Search for the cell housing the specified text and yield its [X, Y] center coordinate. 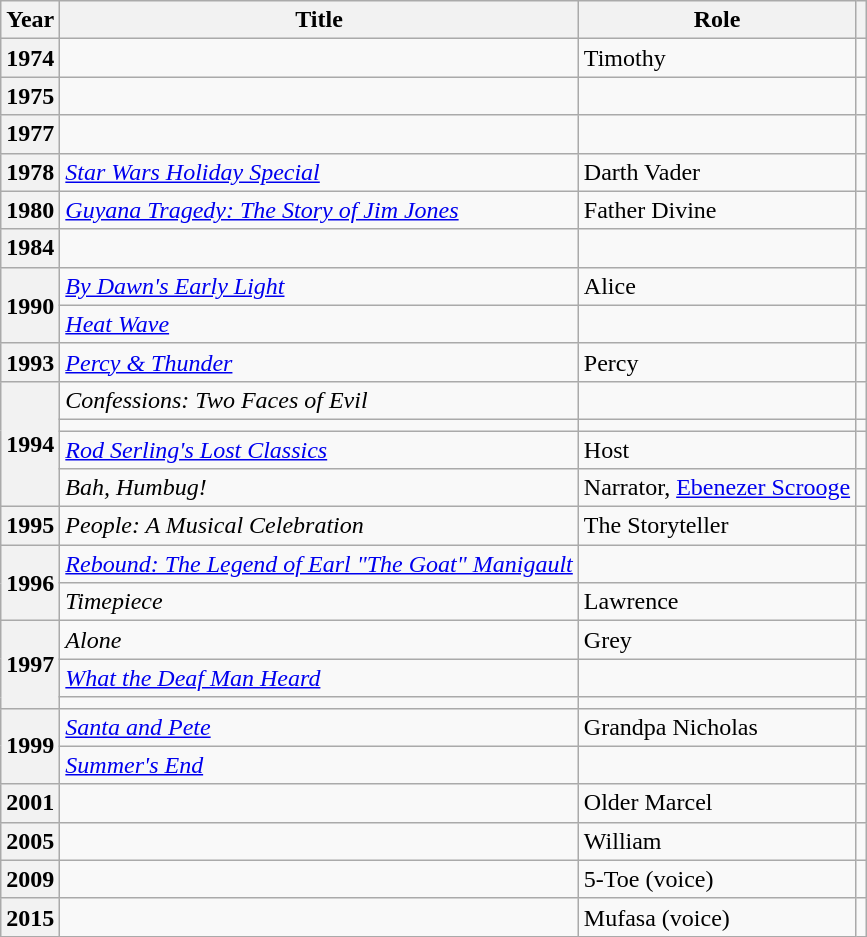
Host [716, 449]
1995 [30, 526]
Lawrence [716, 602]
1993 [30, 362]
Percy & Thunder [320, 362]
Guyana Tragedy: The Story of Jim Jones [320, 210]
2005 [30, 841]
1996 [30, 583]
1977 [30, 134]
Grey [716, 640]
2001 [30, 803]
1990 [30, 305]
Rod Serling's Lost Classics [320, 449]
Alice [716, 286]
Year [30, 20]
People: A Musical Celebration [320, 526]
Santa and Pete [320, 727]
Star Wars Holiday Special [320, 172]
1978 [30, 172]
Timepiece [320, 602]
1980 [30, 210]
Bah, Humbug! [320, 488]
Summer's End [320, 765]
1984 [30, 248]
Role [716, 20]
Mufasa (voice) [716, 917]
William [716, 841]
What the Deaf Man Heard [320, 678]
1997 [30, 664]
Percy [716, 362]
Darth Vader [716, 172]
5-Toe (voice) [716, 879]
1999 [30, 746]
The Storyteller [716, 526]
1974 [30, 58]
Rebound: The Legend of Earl "The Goat" Manigault [320, 564]
1994 [30, 444]
1975 [30, 96]
2009 [30, 879]
Father Divine [716, 210]
Confessions: Two Faces of Evil [320, 400]
Narrator, Ebenezer Scrooge [716, 488]
Grandpa Nicholas [716, 727]
Older Marcel [716, 803]
Title [320, 20]
2015 [30, 917]
Timothy [716, 58]
Alone [320, 640]
Heat Wave [320, 324]
By Dawn's Early Light [320, 286]
